Search for the cell housing the specified text and yield its (X, Y) center coordinate. 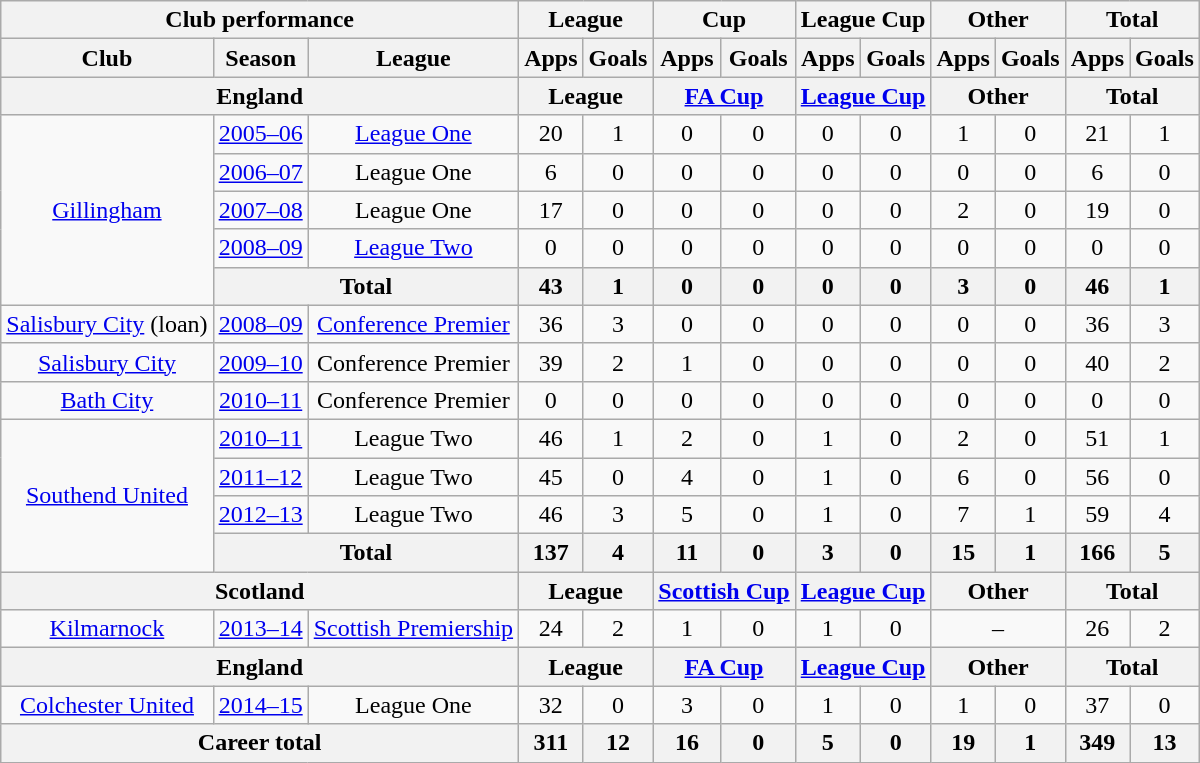
– (998, 629)
15 (963, 553)
20 (551, 134)
Colchester United (107, 705)
Scottish Premiership (413, 629)
2014–15 (260, 705)
2009–10 (260, 362)
349 (1097, 743)
11 (687, 553)
Cup (724, 20)
Salisbury City (107, 362)
Scottish Cup (724, 591)
2006–07 (260, 172)
37 (1097, 705)
2013–14 (260, 629)
45 (551, 477)
26 (1097, 629)
137 (551, 553)
56 (1097, 477)
24 (551, 629)
Southend United (107, 495)
311 (551, 743)
Gillingham (107, 210)
Season (260, 58)
12 (618, 743)
2012–13 (260, 515)
59 (1097, 515)
Club performance (260, 20)
40 (1097, 362)
Kilmarnock (107, 629)
7 (963, 515)
Bath City (107, 400)
2011–12 (260, 477)
39 (551, 362)
13 (1165, 743)
17 (551, 210)
2007–08 (260, 210)
Salisbury City (loan) (107, 324)
166 (1097, 553)
16 (687, 743)
Career total (260, 743)
Scotland (260, 591)
51 (1097, 438)
21 (1097, 134)
2005–06 (260, 134)
43 (551, 286)
Club (107, 58)
32 (551, 705)
